Identify which cell holds the provided text, then report its (x, y) central coordinate. 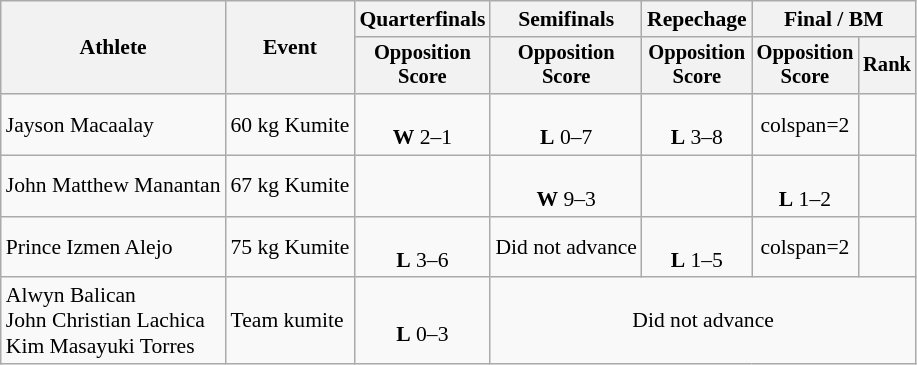
Rank (887, 66)
Semifinals (566, 19)
L 0–7 (566, 124)
Final / BM (834, 19)
Team kumite (290, 322)
L 3–6 (422, 248)
60 kg Kumite (290, 124)
Prince Izmen Alejo (114, 248)
Athlete (114, 48)
67 kg Kumite (290, 186)
L 0–3 (422, 322)
Quarterfinals (422, 19)
L 1–2 (806, 186)
Repechage (697, 19)
Alwyn BalicanJohn Christian Lachica Kim Masayuki Torres (114, 322)
Jayson Macaalay (114, 124)
W 2–1 (422, 124)
John Matthew Manantan (114, 186)
75 kg Kumite (290, 248)
W 9–3 (566, 186)
Event (290, 48)
L 3–8 (697, 124)
L 1–5 (697, 248)
